Find where the given text appears and provide that cell's center as (x, y) coordinate. 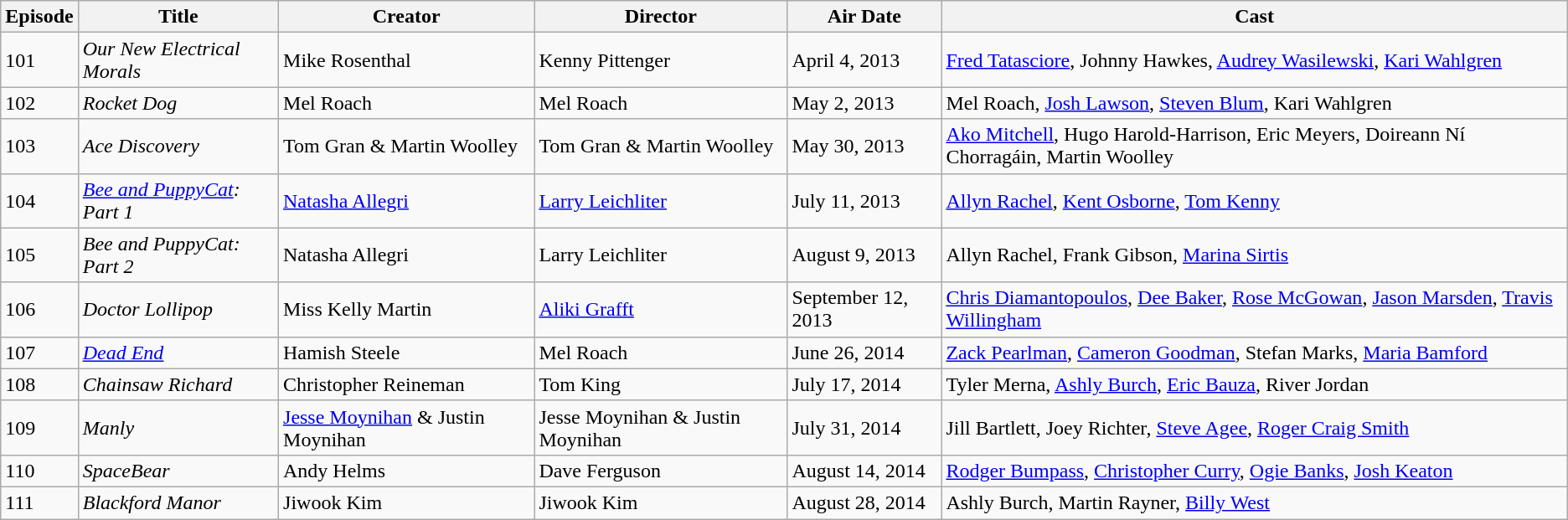
July 31, 2014 (864, 427)
101 (39, 60)
April 4, 2013 (864, 60)
Hamish Steele (407, 353)
Ashly Burch, Martin Rayner, Billy West (1255, 502)
May 30, 2013 (864, 146)
Dave Ferguson (661, 471)
Andy Helms (407, 471)
August 28, 2014 (864, 502)
Mel Roach, Josh Lawson, Steven Blum, Kari Wahlgren (1255, 103)
Blackford Manor (178, 502)
August 14, 2014 (864, 471)
Cast (1255, 17)
Ako Mitchell, Hugo Harold-Harrison, Eric Meyers, Doireann Ní Chorragáin, Martin Woolley (1255, 146)
111 (39, 502)
Bee and PuppyCat: Part 1 (178, 201)
Kenny Pittenger (661, 60)
Manly (178, 427)
July 17, 2014 (864, 384)
105 (39, 255)
Ace Discovery (178, 146)
Air Date (864, 17)
July 11, 2013 (864, 201)
Allyn Rachel, Kent Osborne, Tom Kenny (1255, 201)
Bee and PuppyCat: Part 2 (178, 255)
Doctor Lollipop (178, 310)
108 (39, 384)
Creator (407, 17)
106 (39, 310)
Miss Kelly Martin (407, 310)
Tom King (661, 384)
Dead End (178, 353)
Mike Rosenthal (407, 60)
Jill Bartlett, Joey Richter, Steve Agee, Roger Craig Smith (1255, 427)
Chainsaw Richard (178, 384)
Aliki Grafft (661, 310)
Rocket Dog (178, 103)
Title (178, 17)
Rodger Bumpass, Christopher Curry, Ogie Banks, Josh Keaton (1255, 471)
104 (39, 201)
Director (661, 17)
Fred Tatasciore, Johnny Hawkes, Audrey Wasilewski, Kari Wahlgren (1255, 60)
Our New Electrical Morals (178, 60)
102 (39, 103)
Allyn Rachel, Frank Gibson, Marina Sirtis (1255, 255)
103 (39, 146)
Christopher Reineman (407, 384)
109 (39, 427)
September 12, 2013 (864, 310)
SpaceBear (178, 471)
August 9, 2013 (864, 255)
Episode (39, 17)
June 26, 2014 (864, 353)
May 2, 2013 (864, 103)
107 (39, 353)
Tyler Merna, Ashly Burch, Eric Bauza, River Jordan (1255, 384)
110 (39, 471)
Chris Diamantopoulos, Dee Baker, Rose McGowan, Jason Marsden, Travis Willingham (1255, 310)
Zack Pearlman, Cameron Goodman, Stefan Marks, Maria Bamford (1255, 353)
